Extract the (x, y) coordinate from the center of the cell holding the provided text.  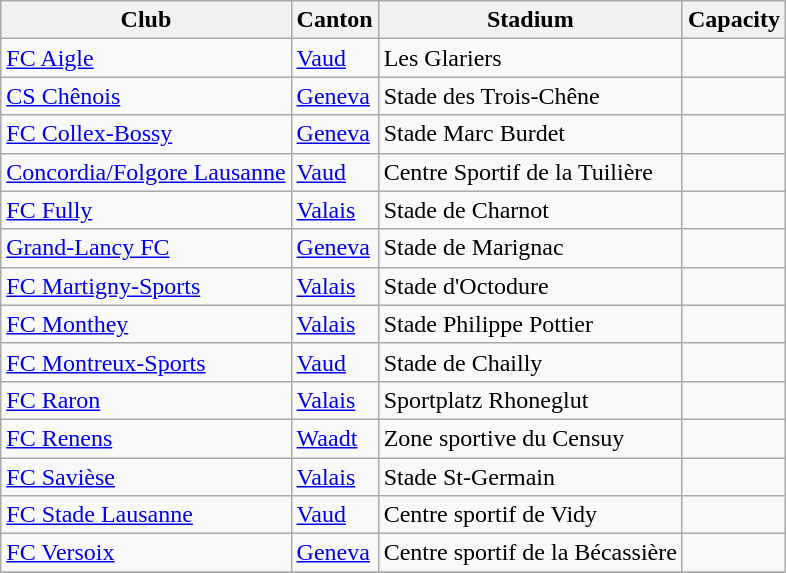
Stadium (530, 20)
FC Renens (146, 438)
Centre sportif de la Bécassière (530, 553)
Stade Marc Burdet (530, 134)
Canton (334, 20)
Grand-Lancy FC (146, 248)
Stade d'Octodure (530, 286)
Capacity (734, 20)
CS Chênois (146, 96)
FC Fully (146, 210)
Concordia/Folgore Lausanne (146, 172)
Club (146, 20)
Stade de Charnot (530, 210)
FC Montreux-Sports (146, 362)
FC Aigle (146, 58)
FC Monthey (146, 324)
Sportplatz Rhoneglut (530, 400)
FC Versoix (146, 553)
FC Collex-Bossy (146, 134)
Stade des Trois-Chêne (530, 96)
FC Savièse (146, 477)
Zone sportive du Censuy (530, 438)
Centre Sportif de la Tuilière (530, 172)
FC Martigny-Sports (146, 286)
FC Raron (146, 400)
Stade de Chailly (530, 362)
Stade Philippe Pottier (530, 324)
Centre sportif de Vidy (530, 515)
Stade St-Germain (530, 477)
Waadt (334, 438)
Stade de Marignac (530, 248)
FC Stade Lausanne (146, 515)
Les Glariers (530, 58)
